Locate the cell with the specified text and output its [X, Y] center coordinate. 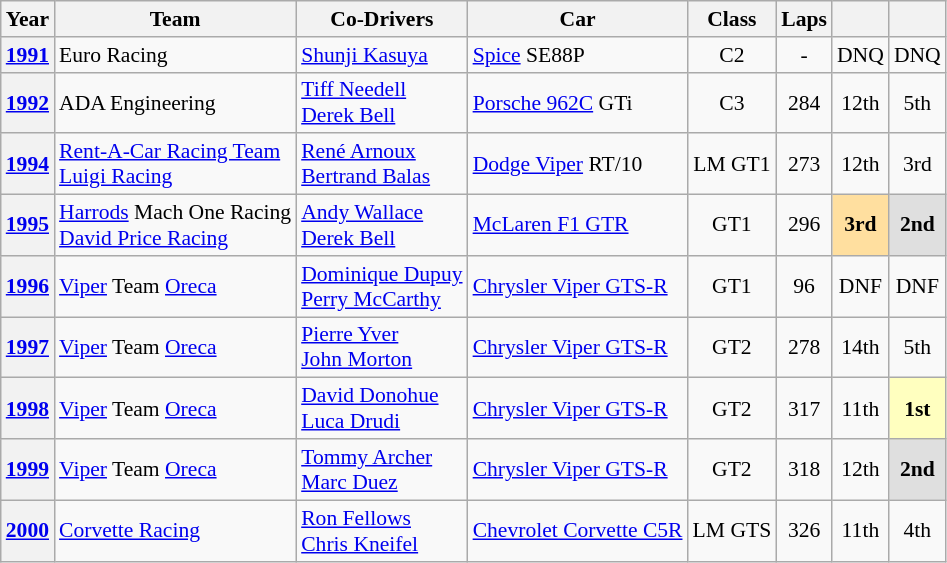
David Donohue Luca Drudi [382, 408]
C3 [732, 102]
1994 [28, 164]
Euro Racing [175, 55]
2000 [28, 530]
1997 [28, 348]
C2 [732, 55]
326 [804, 530]
Car [578, 19]
Rent-A-Car Racing Team Luigi Racing [175, 164]
Porsche 962C GTi [578, 102]
- [804, 55]
96 [804, 286]
1992 [28, 102]
284 [804, 102]
1998 [28, 408]
14th [860, 348]
4th [918, 530]
Co-Drivers [382, 19]
Laps [804, 19]
Team [175, 19]
René Arnoux Bertrand Balas [382, 164]
Tiff Needell Derek Bell [382, 102]
296 [804, 226]
Spice SE88P [578, 55]
LM GT1 [732, 164]
Year [28, 19]
Ron Fellows Chris Kneifel [382, 530]
Class [732, 19]
1995 [28, 226]
1st [918, 408]
273 [804, 164]
318 [804, 470]
278 [804, 348]
Chevrolet Corvette C5R [578, 530]
Harrods Mach One Racing David Price Racing [175, 226]
Dominique Dupuy Perry McCarthy [382, 286]
1991 [28, 55]
Dodge Viper RT/10 [578, 164]
1999 [28, 470]
Corvette Racing [175, 530]
Pierre Yver John Morton [382, 348]
317 [804, 408]
1996 [28, 286]
ADA Engineering [175, 102]
Tommy Archer Marc Duez [382, 470]
Shunji Kasuya [382, 55]
McLaren F1 GTR [578, 226]
Andy Wallace Derek Bell [382, 226]
LM GTS [732, 530]
